For the text-containing cell, return its midpoint in [X, Y] coordinate format. 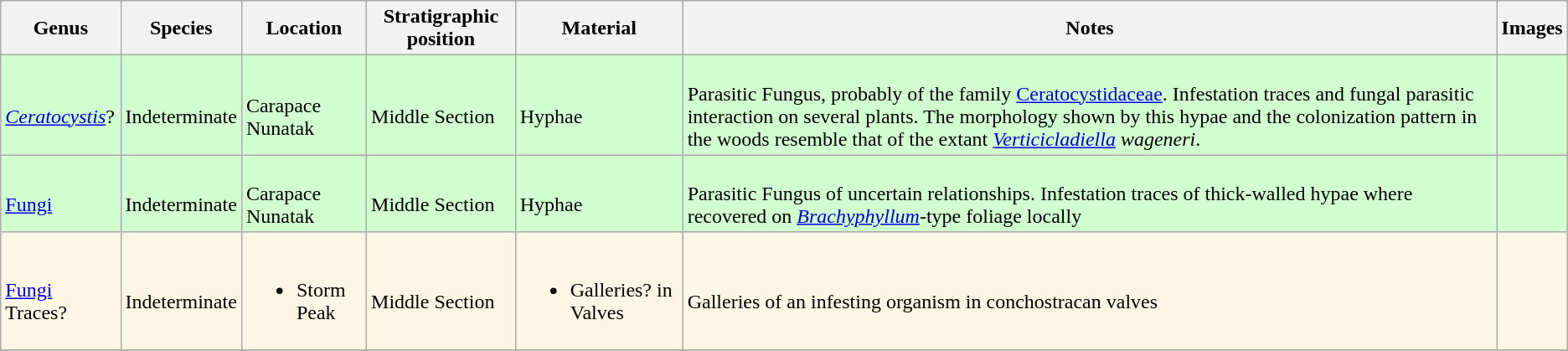
Fungi Traces? [60, 291]
Parasitic Fungus of uncertain relationships. Infestation traces of thick-walled hypae where recovered on Brachyphyllum-type foliage locally [1090, 194]
Ceratocystis? [60, 106]
Species [181, 28]
Fungi [60, 194]
Location [303, 28]
Stratigraphic position [441, 28]
Galleries of an infesting organism in conchostracan valves [1090, 291]
Material [599, 28]
Images [1532, 28]
Genus [60, 28]
Storm Peak [303, 291]
Galleries? in Valves [599, 291]
Notes [1090, 28]
